From the cell containing the given text, extract its center point as (X, Y) coordinate. 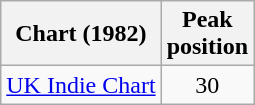
Chart (1982) (81, 34)
UK Indie Chart (81, 85)
Peakposition (207, 34)
30 (207, 85)
